Locate the cell with the specified text and output its (x, y) center coordinate. 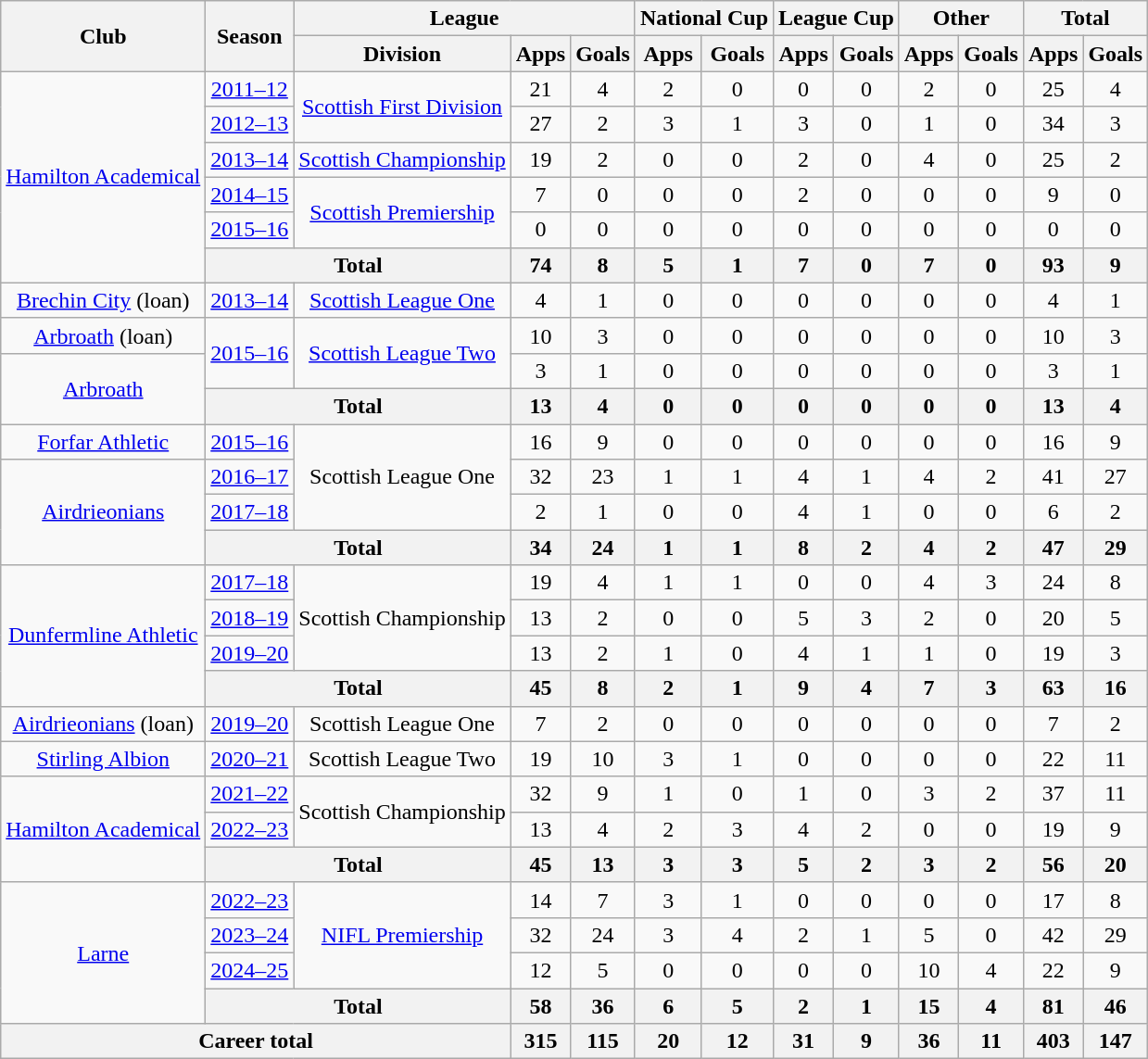
31 (804, 1041)
81 (1053, 1005)
2020–21 (250, 759)
23 (603, 477)
14 (540, 900)
42 (1053, 935)
Airdrieonians (104, 512)
93 (1053, 265)
37 (1053, 794)
47 (1053, 548)
15 (928, 1005)
2021–22 (250, 794)
League Cup (837, 19)
2012–13 (250, 124)
17 (1053, 900)
2023–24 (250, 935)
Arbroath (loan) (104, 335)
21 (540, 89)
2011–12 (250, 89)
2014–15 (250, 195)
Stirling Albion (104, 759)
2016–17 (250, 477)
315 (540, 1041)
Season (250, 36)
Career total (256, 1041)
2024–25 (250, 970)
Other (961, 19)
NIFL Premiership (402, 935)
League (465, 19)
Arbroath (104, 388)
Brechin City (loan) (104, 300)
Division (402, 54)
Larne (104, 952)
Forfar Athletic (104, 442)
63 (1053, 688)
Club (104, 36)
National Cup (704, 19)
115 (603, 1041)
403 (1053, 1041)
Scottish First Division (402, 107)
74 (540, 265)
58 (540, 1005)
56 (1053, 864)
Airdrieonians (loan) (104, 724)
2018–19 (250, 618)
41 (1053, 477)
147 (1116, 1041)
46 (1116, 1005)
Dunfermline Athletic (104, 636)
Scottish Premiership (402, 212)
